Return [x, y] of the center of cell containing provided text 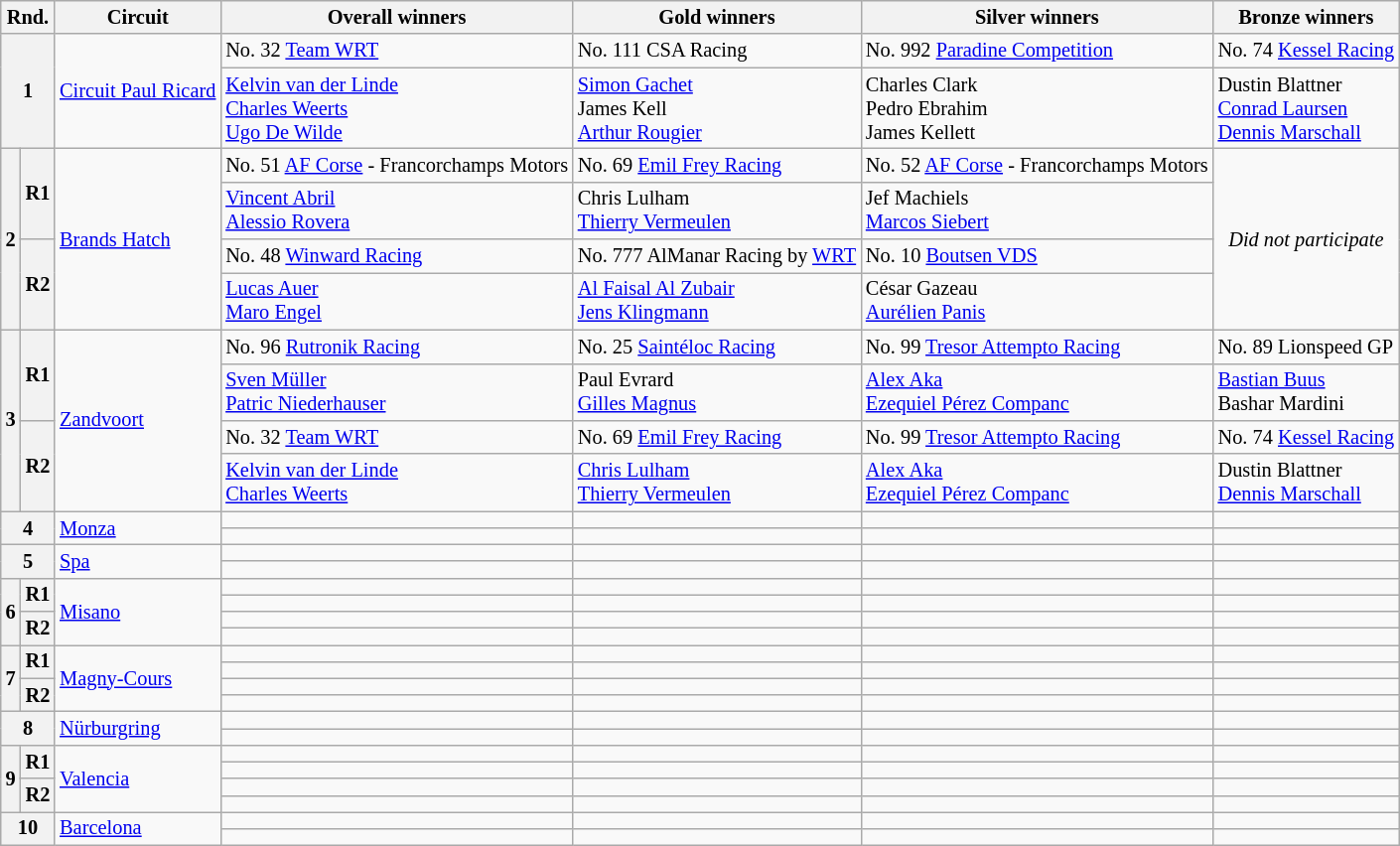
4 [28, 528]
1 [28, 91]
No. 51 AF Corse - Francorchamps Motors [397, 165]
Nürburgring [137, 728]
Bronze winners [1307, 17]
Sven Müller Patric Niederhauser [397, 392]
Barcelona [137, 828]
Misano [137, 612]
No. 96 Rutronik Racing [397, 347]
No. 89 Lionspeed GP [1307, 347]
Vincent Abril Alessio Rovera [397, 211]
Rnd. [28, 17]
Jef Machiels Marcos Siebert [1037, 211]
Did not participate [1307, 238]
Spa [137, 561]
5 [28, 561]
8 [28, 728]
3 [11, 421]
Simon Gachet James Kell Arthur Rougier [717, 108]
Dustin Blattner Dennis Marschall [1307, 483]
Paul Evrard Gilles Magnus [717, 392]
10 [28, 828]
Overall winners [397, 17]
Circuit Paul Ricard [137, 91]
6 [11, 612]
Monza [137, 528]
Al Faisal Al Zubair Jens Klingmann [717, 301]
Lucas Auer Maro Engel [397, 301]
No. 52 AF Corse - Francorchamps Motors [1037, 165]
César Gazeau Aurélien Panis [1037, 301]
Kelvin van der Linde Charles Weerts Ugo De Wilde [397, 108]
2 [11, 238]
No. 10 Boutsen VDS [1037, 256]
No. 111 CSA Racing [717, 51]
Silver winners [1037, 17]
Gold winners [717, 17]
Dustin Blattner Conrad Laursen Dennis Marschall [1307, 108]
No. 777 AlManar Racing by WRT [717, 256]
Brands Hatch [137, 238]
No. 48 Winward Racing [397, 256]
Magny-Cours [137, 677]
No. 992 Paradine Competition [1037, 51]
Bastian Buus Bashar Mardini [1307, 392]
Charles Clark Pedro Ebrahim James Kellett [1037, 108]
9 [11, 778]
Zandvoort [137, 421]
No. 25 Saintéloc Racing [717, 347]
7 [11, 677]
Kelvin van der Linde Charles Weerts [397, 483]
Valencia [137, 778]
Circuit [137, 17]
